Return (X, Y) of the center of cell containing provided text 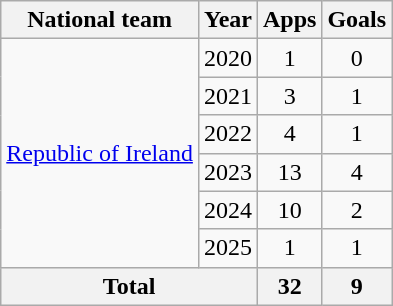
2 (357, 210)
Republic of Ireland (100, 153)
Goals (357, 20)
2025 (228, 248)
2024 (228, 210)
Year (228, 20)
32 (289, 286)
13 (289, 172)
3 (289, 96)
0 (357, 58)
9 (357, 286)
2022 (228, 134)
2020 (228, 58)
Apps (289, 20)
10 (289, 210)
2021 (228, 96)
National team (100, 20)
2023 (228, 172)
Total (130, 286)
